Return (x, y) of the center of cell containing provided text 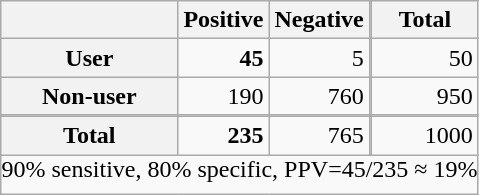
User (90, 58)
765 (319, 135)
950 (425, 96)
50 (425, 58)
760 (319, 96)
1000 (425, 135)
90% sensitive, 80% specific, PPV=45/235 ≈ 19% (240, 174)
45 (224, 58)
Non-user (90, 96)
5 (319, 58)
Negative (319, 20)
235 (224, 135)
Positive (224, 20)
190 (224, 96)
